Output the [x, y] coordinate of the center of the cell containing the given text.  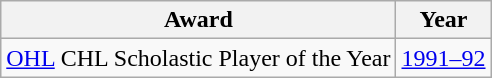
Award [198, 20]
OHL CHL Scholastic Player of the Year [198, 58]
Year [444, 20]
1991–92 [444, 58]
